Scan for the cell matching the given text and deliver its (X, Y) coordinate at center. 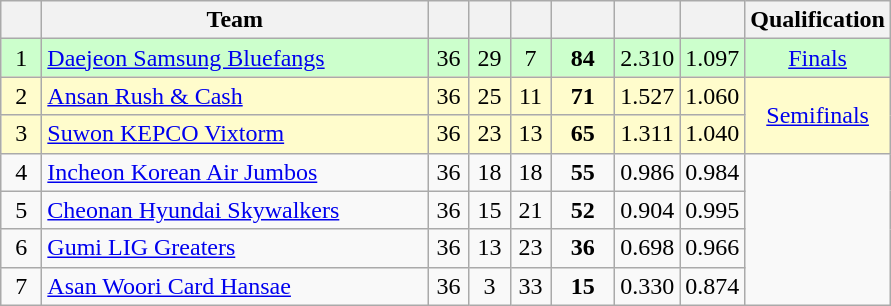
52 (583, 210)
Team (235, 20)
Semifinals (818, 115)
Suwon KEPCO Vixtorm (235, 134)
0.966 (712, 248)
21 (530, 210)
5 (22, 210)
0.698 (648, 248)
11 (530, 96)
1.311 (648, 134)
4 (22, 172)
0.984 (712, 172)
71 (583, 96)
0.904 (648, 210)
Gumi LIG Greaters (235, 248)
84 (583, 58)
0.995 (712, 210)
2 (22, 96)
0.874 (712, 286)
55 (583, 172)
0.330 (648, 286)
0.986 (648, 172)
Ansan Rush & Cash (235, 96)
Finals (818, 58)
25 (490, 96)
Daejeon Samsung Bluefangs (235, 58)
Asan Woori Card Hansae (235, 286)
Cheonan Hyundai Skywalkers (235, 210)
29 (490, 58)
1 (22, 58)
Qualification (818, 20)
Incheon Korean Air Jumbos (235, 172)
65 (583, 134)
33 (530, 286)
1.527 (648, 96)
1.060 (712, 96)
6 (22, 248)
2.310 (648, 58)
1.097 (712, 58)
1.040 (712, 134)
